Provide the (x, y) coordinate of the cell's center where the given text is located.  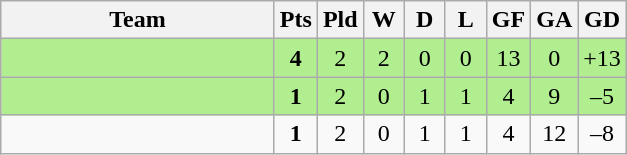
–5 (602, 96)
Team (138, 20)
D (424, 20)
Pld (340, 20)
+13 (602, 58)
GA (554, 20)
Pts (296, 20)
12 (554, 134)
W (384, 20)
GD (602, 20)
9 (554, 96)
L (466, 20)
13 (508, 58)
GF (508, 20)
–8 (602, 134)
